Pinpoint the cell where the given text exists, returning its [X, Y] midpoint coordinate. 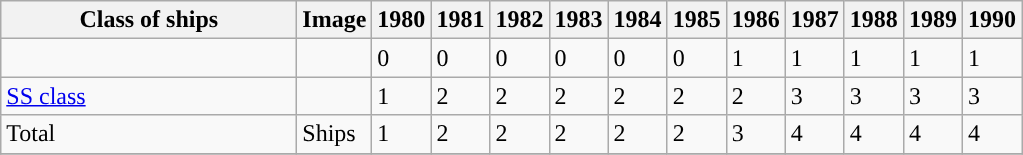
1980 [402, 20]
1987 [814, 20]
1990 [992, 20]
1988 [874, 20]
1989 [932, 20]
Total [149, 134]
Class of ships [149, 20]
SS class [149, 96]
1983 [578, 20]
Ships [334, 134]
1982 [520, 20]
1986 [756, 20]
1981 [460, 20]
1984 [638, 20]
1985 [696, 20]
Image [334, 20]
